Return the [X, Y] coordinate for the center point of the cell that contains the specified text.  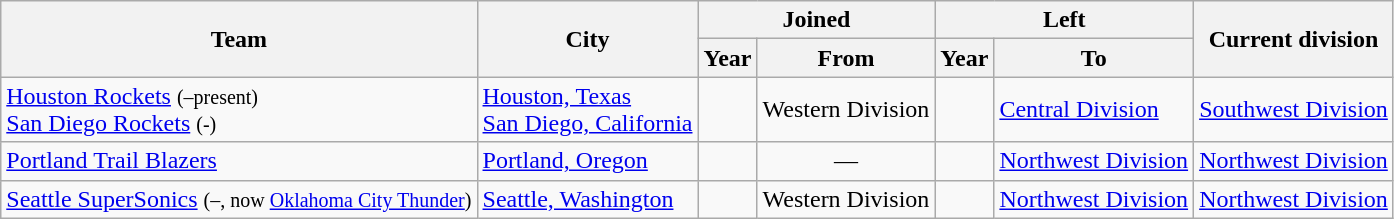
Seattle, Washington [588, 199]
From [846, 58]
Seattle SuperSonics (–, now Oklahoma City Thunder) [239, 199]
— [846, 161]
City [588, 39]
Central Division [1094, 110]
To [1094, 58]
Joined [816, 20]
Left [1064, 20]
Team [239, 39]
Houston, TexasSan Diego, California [588, 110]
Southwest Division [1294, 110]
Portland Trail Blazers [239, 161]
Current division [1294, 39]
Houston Rockets (–present)San Diego Rockets (-) [239, 110]
Portland, Oregon [588, 161]
